Locate the cell with the specified text and output its (x, y) center coordinate. 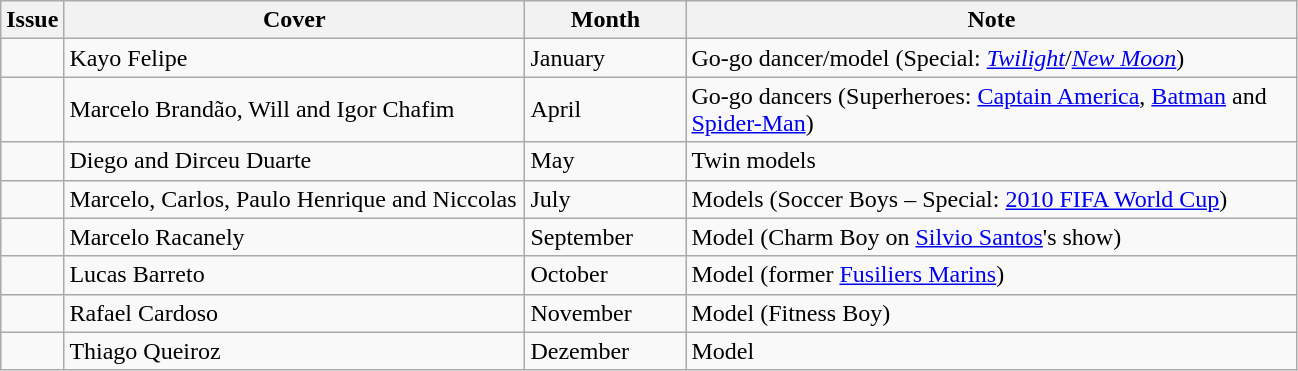
January (606, 58)
September (606, 237)
Rafael Cardoso (294, 313)
Issue (32, 20)
Models (Soccer Boys – Special: 2010 FIFA World Cup) (992, 199)
Marcelo Racanely (294, 237)
Go-go dancers (Superheroes: Captain America, Batman and Spider-Man) (992, 110)
April (606, 110)
Dezember (606, 351)
Marcelo, Carlos, Paulo Henrique and Niccolas (294, 199)
Model (Charm Boy on Silvio Santos's show) (992, 237)
Model (Fitness Boy) (992, 313)
Lucas Barreto (294, 275)
Note (992, 20)
Model (992, 351)
Month (606, 20)
Twin models (992, 161)
July (606, 199)
May (606, 161)
October (606, 275)
November (606, 313)
Cover (294, 20)
Model (former Fusiliers Marins) (992, 275)
Kayo Felipe (294, 58)
Thiago Queiroz (294, 351)
Diego and Dirceu Duarte (294, 161)
Marcelo Brandão, Will and Igor Chafim (294, 110)
Go-go dancer/model (Special: Twilight/New Moon) (992, 58)
